From the cell containing the given text, extract its center point as [X, Y] coordinate. 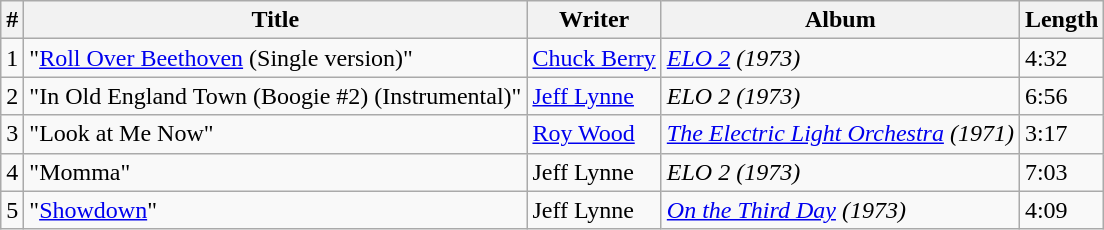
7:03 [1061, 172]
Album [840, 20]
3:17 [1061, 134]
On the Third Day (1973) [840, 210]
Chuck Berry [594, 58]
"Roll Over Beethoven (Single version)" [276, 58]
"Look at Me Now" [276, 134]
Roy Wood [594, 134]
Writer [594, 20]
6:56 [1061, 96]
1 [12, 58]
3 [12, 134]
"Momma" [276, 172]
4 [12, 172]
4:09 [1061, 210]
The Electric Light Orchestra (1971) [840, 134]
2 [12, 96]
Title [276, 20]
"Showdown" [276, 210]
4:32 [1061, 58]
Length [1061, 20]
# [12, 20]
"In Old England Town (Boogie #2) (Instrumental)" [276, 96]
5 [12, 210]
